Return the [X, Y] coordinate for the center point of the cell that contains the specified text.  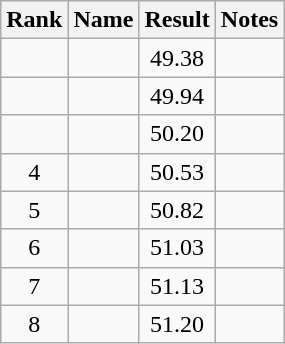
4 [34, 172]
51.03 [177, 248]
50.82 [177, 210]
Name [104, 20]
50.20 [177, 134]
5 [34, 210]
50.53 [177, 172]
7 [34, 286]
6 [34, 248]
51.20 [177, 324]
Result [177, 20]
49.94 [177, 96]
8 [34, 324]
Notes [249, 20]
51.13 [177, 286]
49.38 [177, 58]
Rank [34, 20]
